Determine the (x, y) coordinate at the center of the cell enclosing the given text.  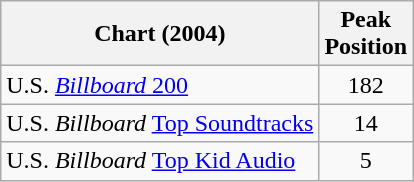
U.S. Billboard Top Kid Audio (160, 161)
182 (366, 85)
U.S. Billboard 200 (160, 85)
5 (366, 161)
U.S. Billboard Top Soundtracks (160, 123)
PeakPosition (366, 34)
14 (366, 123)
Chart (2004) (160, 34)
